Output the [x, y] coordinate of the center of the cell containing the given text.  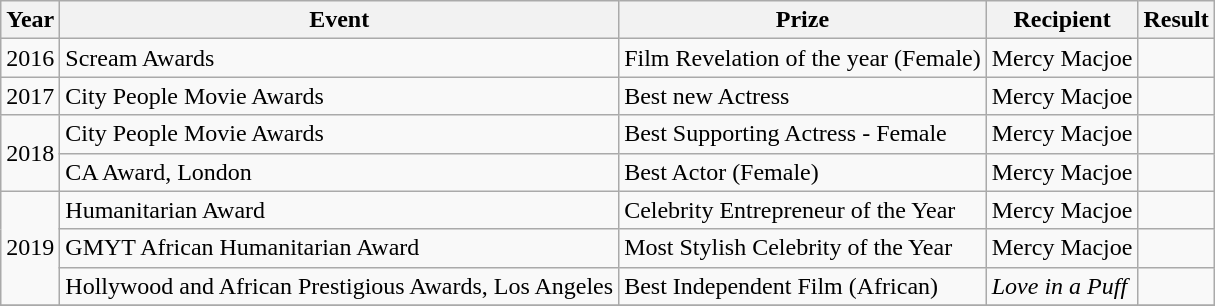
Recipient [1062, 20]
GMYT African Humanitarian Award [340, 248]
2016 [30, 58]
Celebrity Entrepreneur of the Year [803, 210]
Result [1176, 20]
2019 [30, 248]
Best Actor (Female) [803, 172]
Scream Awards [340, 58]
Event [340, 20]
Humanitarian Award [340, 210]
2018 [30, 153]
Best new Actress [803, 96]
Best Independent Film (African) [803, 286]
Year [30, 20]
Hollywood and African Prestigious Awards, Los Angeles [340, 286]
2017 [30, 96]
Most Stylish Celebrity of the Year [803, 248]
Love in a Puff [1062, 286]
Prize [803, 20]
Best Supporting Actress - Female [803, 134]
CA Award, London [340, 172]
Film Revelation of the year (Female) [803, 58]
